Locate the cell with the specified text and output its (x, y) center coordinate. 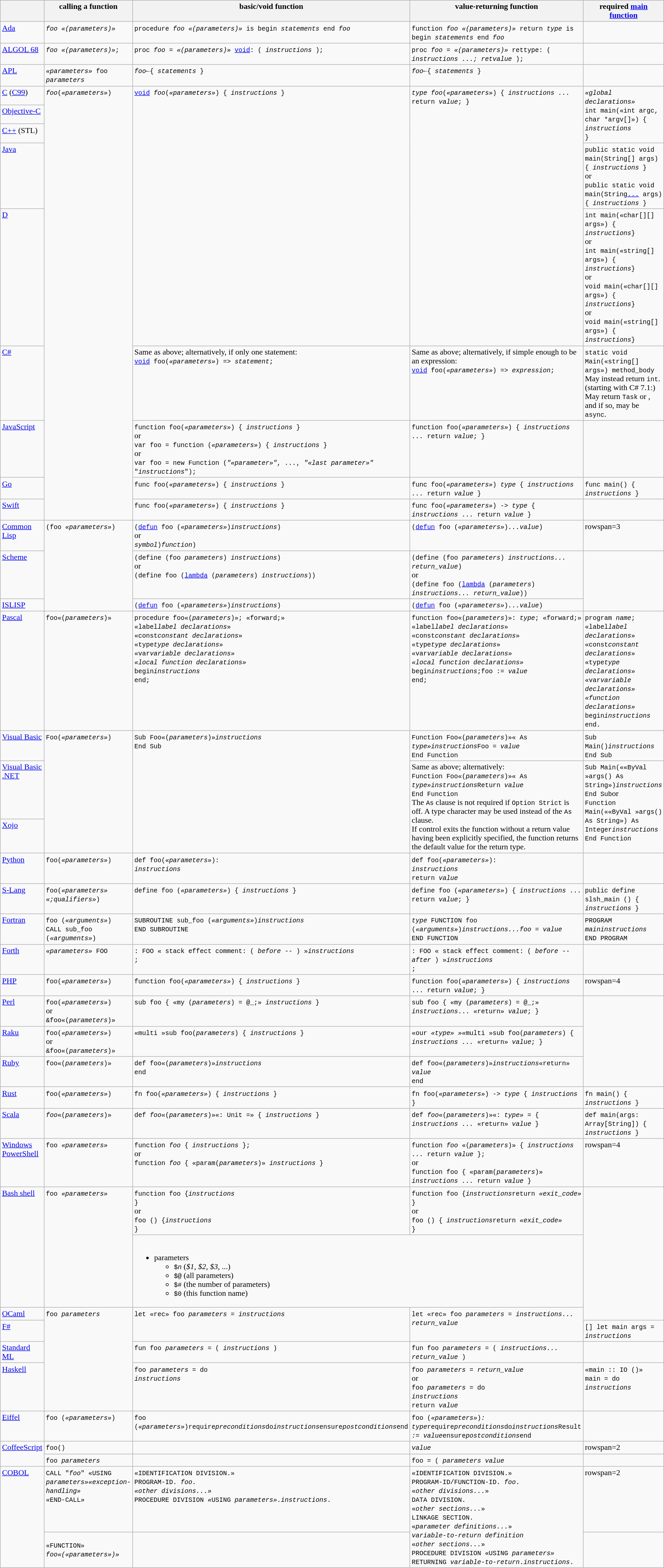
«IDENTIFICATION DIVISION.»PROGRAM-ID. foo.«other divisions...»PROCEDURE DIVISION «USING parameters».instructions. (271, 1499)
CALL "foo" «USING parameters»«exception-handling»«END-CALL» (88, 1499)
void foo(«parameters») { instructions } (271, 216)
foo «(parameters)» (88, 32)
Sub Foo«(parameters)»instructionsEnd Sub (271, 792)
function foo «(parameters)» { instructions ... return value };orfunction foo { «param(parameters)» instructions ... return value } (497, 1162)
Objective-C (22, 115)
def foo«(parameters)»«: Unit =» { instructions } (271, 1123)
Sub Main()instructionsEnd Sub (624, 746)
: FOO « stack effect comment: ( before -- after ) »instructions; (497, 959)
basic/void function (271, 11)
fn foo(«parameters») { instructions } (271, 1098)
def foo(«parameters»):instructionsreturn value (497, 868)
sub foo { «my (parameters) = @_;» instructions } (271, 1011)
foo() (88, 1448)
foo («parameters») (88, 1426)
def foo«(parameters)»instructions«return» valueend (497, 1072)
function foo(«parameters») { instructions } (271, 985)
value-returning function (497, 11)
Scheme (22, 574)
fn main() { instructions } (624, 1098)
function foo «(parameters)» return type is begin statements end foo (497, 32)
C# (22, 383)
ISLISP (22, 605)
function foo { instructions };orfunction foo { «param(parameters)» instructions } (271, 1162)
(define (foo parameters) instructions... return_value)or(define foo (lambda (parameters) instructions... return_value)) (497, 574)
public define slsh_main () { instructions } (624, 899)
C (C99) (22, 95)
Ruby (22, 1072)
Function Foo«(parameters)»« As type»instructionsFoo = valueEnd Function (497, 746)
def foo(«parameters»):instructions (271, 868)
(foo «parameters») (88, 566)
«parameters» foo parameters (88, 75)
def foo«(parameters)»instructionsend (271, 1072)
public static void main(String[] args) { instructions }orpublic static void main(String... args) { instructions } (624, 176)
calling a function (88, 11)
let «rec» foo parameters = instructions... return_value (497, 1325)
: FOO « stack effect comment: ( before -- ) »instructions; (271, 959)
Common Lisp (22, 535)
type foo(«parameters») { instructions ... return value; } (497, 216)
foo parameters = doinstructions (271, 1387)
Xojo (22, 836)
func foo(«parameters») type { instructions ... return value } (497, 488)
Sub Main(««ByVal »args() As String»)instructionsEnd SuborFunction Main(««ByVal »args() As String») As IntegerinstructionsEnd Function (624, 807)
(defun foo («parameters»)instructions)orsymbol)function) (271, 535)
foo («parameters»)requirepreconditionsdoinstructionsensurepostconditionsend (271, 1426)
fun foo parameters = ( instructions... return_value ) (497, 1352)
APL (22, 75)
foo = ( parameters value (497, 1460)
foo «(parameters)»; (88, 54)
Raku (22, 1041)
Python (22, 868)
fun foo parameters = ( instructions ) (271, 1352)
Rust (22, 1098)
Fortran (22, 929)
parameters$n ($1, $2, $3, ...)$@ (all parameters)$# (the number of parameters)$0 (this function name) (358, 1271)
Eiffel (22, 1426)
sub foo { «my (parameters) = @_;» instructions... «return» value; } (497, 1011)
Java (22, 176)
JavaScript (22, 449)
Standard ML (22, 1352)
PROGRAM maininstructionsEND PROGRAM (624, 929)
Pascal (22, 671)
«FUNCTION» foo«(«parameters»)» (88, 1550)
«parameters» FOO (88, 959)
COBOL (22, 1517)
CoffeeScript (22, 1454)
func main() { instructions } (624, 488)
S-Lang (22, 899)
PHP (22, 985)
«main :: IO ()»main = do instructions (624, 1387)
ALGOL 68 (22, 54)
SUBROUTINE sub_foo («arguments»)instructionsEND SUBROUTINE (271, 929)
Bash shell (22, 1247)
rowspan=3 (624, 535)
(define (foo parameters) instructions)or(define foo (lambda (parameters) instructions)) (271, 574)
Same as above; alternatively, if only one statement:void foo(«parameters») => statement; (271, 383)
(defun foo («parameters»)instructions) (271, 605)
Forth (22, 959)
def main(args: Array[String]) { instructions } (624, 1123)
C++ (STL) (22, 133)
OCaml (22, 1314)
D (22, 277)
«global declarations»int main(«int argc, char *argv[]») { instructions} (624, 115)
«our «type» »«multi »sub foo(parameters) { instructions ... «return» value; } (497, 1041)
Haskell (22, 1387)
define foo («parameters») { instructions } (271, 899)
static void Main(«string[] args») method_bodyMay instead return int.(starting with C# 7.1:) May return Task or , and if so, may be async. (624, 383)
procedure foo «(parameters)» is begin statements end foo (271, 32)
foo («arguments»)CALL sub_foo («arguments») (88, 929)
Go (22, 488)
Ada (22, 32)
value (497, 1448)
proc foo = «(parameters)» void: ( instructions ); (271, 54)
[] let main args = instructions (624, 1331)
Perl (22, 1011)
Scala (22, 1123)
proc foo = «(parameters)» rettype: ( instructions ...; retvalue ); (497, 54)
Foo(«parameters») (88, 792)
function foo {instructions}orfoo () {instructions} (271, 1210)
F# (22, 1331)
let «rec» foo parameters = instructions (271, 1325)
define foo («parameters») { instructions ... return value; } (497, 899)
Visual Basic .NET (22, 790)
Same as above; alternatively, if simple enough to be an expression:void foo(«parameters») => expression; (497, 383)
Swift (22, 510)
type FUNCTION foo («arguments»)instructions...foo = valueEND FUNCTION (497, 929)
Windows PowerShell (22, 1162)
foo parameters = return_valueorfoo parameters = doinstructionsreturn value (497, 1387)
required main function (624, 11)
function foo {instructionsreturn «exit_code»}orfoo () { instructionsreturn «exit_code»} (497, 1210)
foo («parameters»): typerequirepreconditionsdoinstructionsResult := valueensurepostconditionsend (497, 1426)
def foo«(parameters)»«: type» = { instructions ... «return» value } (497, 1123)
Visual Basic (22, 746)
foo(«parameters» «;qualifiers») (88, 899)
func foo(«parameters») -> type { instructions ... return value } (497, 510)
fn foo(«parameters») -> type { instructions } (497, 1098)
«multi »sub foo(parameters) { instructions } (271, 1041)
